Find where the given text appears and provide that cell's center as (x, y) coordinate. 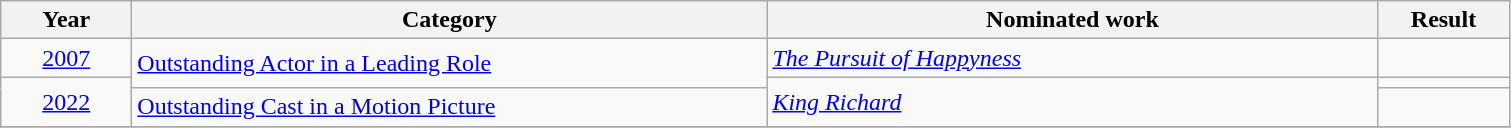
2007 (66, 58)
Category (450, 20)
Nominated work (1072, 20)
Year (66, 20)
Outstanding Actor in a Leading Role (450, 64)
The Pursuit of Happyness (1072, 58)
Result (1444, 20)
King Richard (1072, 102)
Outstanding Cast in a Motion Picture (450, 107)
2022 (66, 102)
